Extract the [x, y] coordinate from the center of the cell holding the provided text.  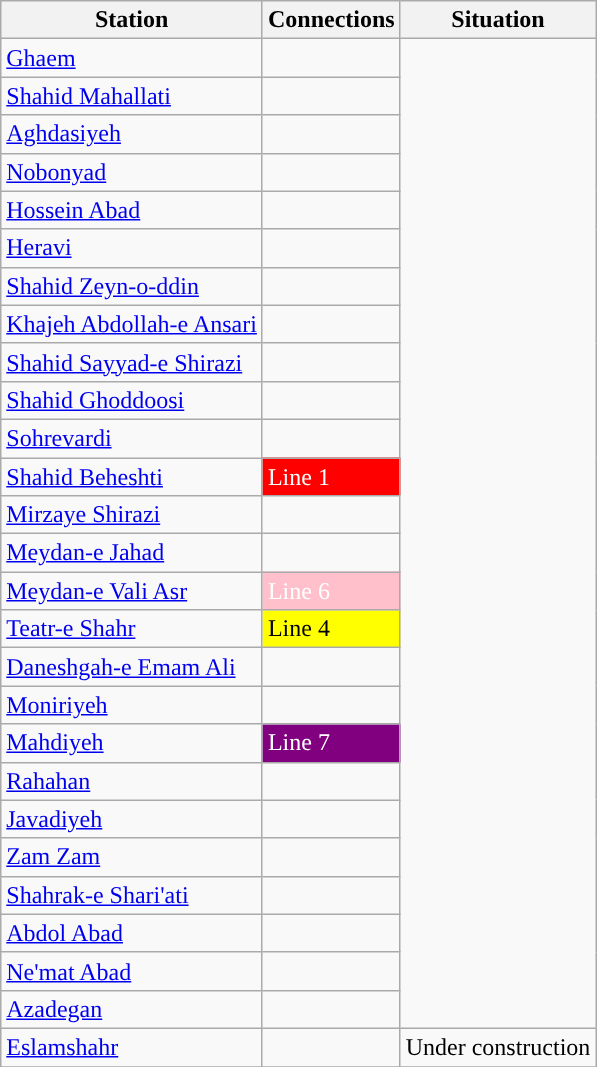
Under construction [498, 1047]
Line 1 [331, 477]
Mahdiyeh [132, 743]
Rahahan [132, 781]
Ghaem [132, 58]
Mirzaye Shirazi [132, 515]
Azadegan [132, 1009]
Situation [498, 20]
Daneshgah-e Emam Ali [132, 667]
Moniriyeh [132, 705]
Shahrak-e Shari'ati [132, 895]
Shahid Ghoddoosi [132, 400]
Shahid Zeyn-o-ddin [132, 286]
Ne'mat Abad [132, 971]
Nobonyad [132, 172]
Sohrevardi [132, 438]
Khajeh Abdollah-e Ansari [132, 324]
Eslamshahr [132, 1047]
Line 7 [331, 743]
Meydan-e Vali Asr [132, 591]
Shahid Mahallati [132, 96]
Station [132, 20]
Hossein Abad [132, 210]
Line 6 [331, 591]
Connections [331, 20]
Aghdasiyeh [132, 134]
Teatr-e Shahr [132, 629]
Abdol Abad [132, 933]
Line 4 [331, 629]
Shahid Sayyad-e Shirazi [132, 362]
Shahid Beheshti [132, 477]
Zam Zam [132, 857]
Javadiyeh [132, 819]
Heravi [132, 248]
Meydan-e Jahad [132, 553]
